Capture the cell that displays the provided text and extract its (x, y) central coordinate. 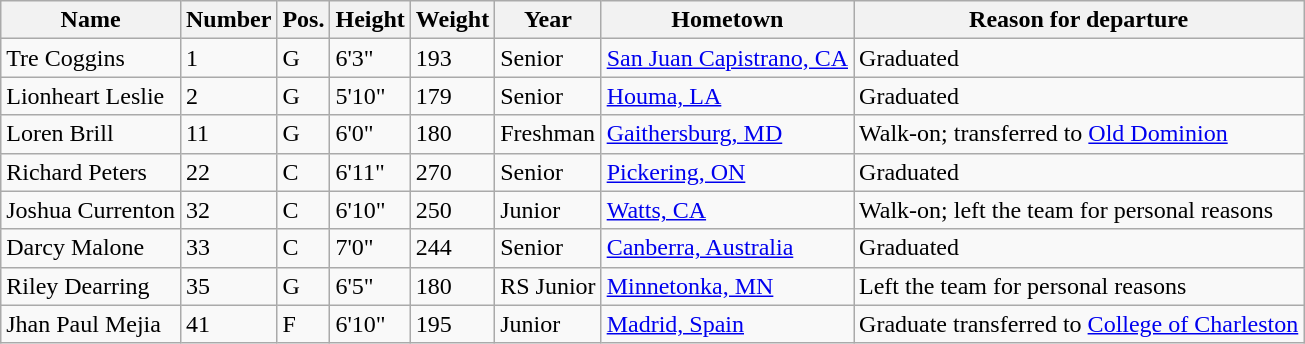
11 (228, 134)
Weight (452, 20)
Tre Coggins (91, 58)
Graduate transferred to College of Charleston (1079, 324)
Watts, CA (727, 210)
Year (548, 20)
270 (452, 172)
6'11" (370, 172)
Walk-on; left the team for personal reasons (1079, 210)
Reason for departure (1079, 20)
San Juan Capistrano, CA (727, 58)
6'5" (370, 286)
Hometown (727, 20)
Lionheart Leslie (91, 96)
Name (91, 20)
1 (228, 58)
Canberra, Australia (727, 248)
Houma, LA (727, 96)
Loren Brill (91, 134)
Darcy Malone (91, 248)
RS Junior (548, 286)
Left the team for personal reasons (1079, 286)
35 (228, 286)
32 (228, 210)
7'0" (370, 248)
22 (228, 172)
Riley Dearring (91, 286)
Number (228, 20)
244 (452, 248)
Freshman (548, 134)
2 (228, 96)
Walk-on; transferred to Old Dominion (1079, 134)
Richard Peters (91, 172)
5'10" (370, 96)
Pos. (304, 20)
Joshua Currenton (91, 210)
195 (452, 324)
Jhan Paul Mejia (91, 324)
F (304, 324)
Minnetonka, MN (727, 286)
179 (452, 96)
250 (452, 210)
193 (452, 58)
Madrid, Spain (727, 324)
6'0" (370, 134)
Gaithersburg, MD (727, 134)
6'3" (370, 58)
41 (228, 324)
Height (370, 20)
Pickering, ON (727, 172)
33 (228, 248)
